Extract the [x, y] coordinate from the center of the cell holding the provided text.  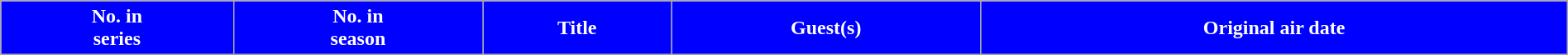
No. inseries [117, 28]
Title [577, 28]
Guest(s) [826, 28]
No. inseason [358, 28]
Original air date [1274, 28]
